Determine the [X, Y] coordinate at the center of the cell enclosing the given text.  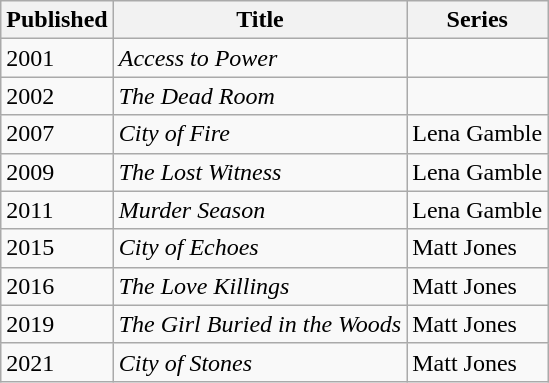
Published [57, 20]
The Girl Buried in the Woods [260, 324]
Title [260, 20]
2009 [57, 172]
2011 [57, 210]
Murder Season [260, 210]
Access to Power [260, 58]
City of Fire [260, 134]
2015 [57, 248]
2001 [57, 58]
2007 [57, 134]
Series [478, 20]
City of Echoes [260, 248]
2002 [57, 96]
2021 [57, 362]
2019 [57, 324]
The Dead Room [260, 96]
2016 [57, 286]
City of Stones [260, 362]
The Love Killings [260, 286]
The Lost Witness [260, 172]
